Return (X, Y) of the center of cell containing provided text 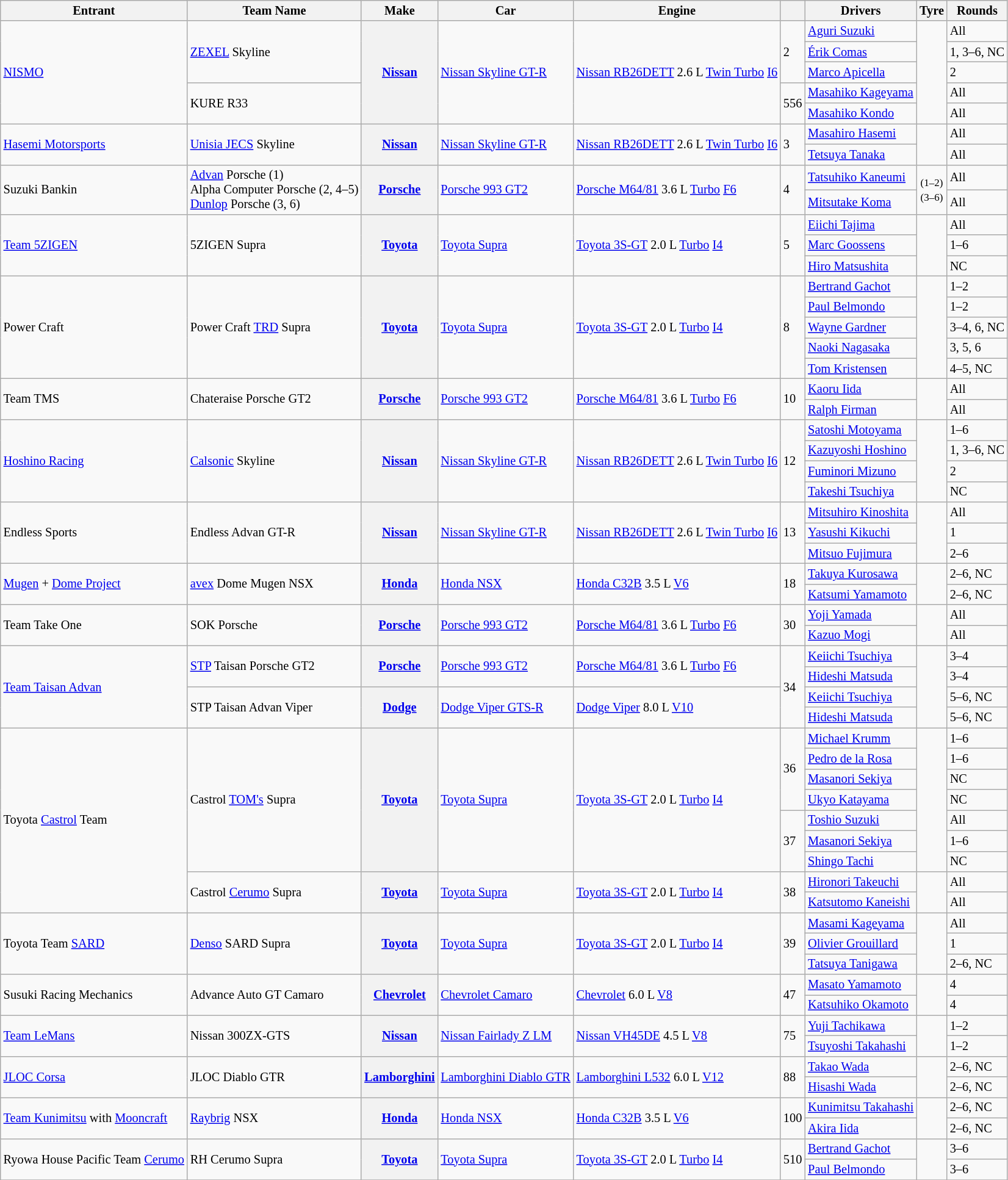
(1–2) (3–6) (932, 190)
Yasushi Kikuchi (860, 533)
Takeshi Tsuchiya (860, 492)
Team Kunimitsu with Mooncraft (94, 1118)
Toyota Team SARD (94, 943)
Kaoru Iida (860, 389)
Michael Krumm (860, 738)
Masahiko Kondo (860, 113)
Tetsuya Tanaka (860, 154)
Wayne Gardner (860, 328)
Masato Yamamoto (860, 985)
556 (793, 103)
Nissan VH45DE 4.5 L V8 (677, 1036)
47 (793, 995)
Denso SARD Supra (275, 943)
Mitsuhiro Kinoshita (860, 512)
Dodge Viper GTS-R (506, 707)
Tyre (932, 10)
Takao Wada (860, 1067)
2–6 (977, 553)
Tsuyoshi Takahashi (860, 1046)
3–4, 6, NC (977, 328)
10 (793, 399)
RH Cerumo Supra (275, 1159)
STP Taisan Porsche GT2 (275, 666)
SOK Porsche (275, 625)
Kunimitsu Takahashi (860, 1107)
Make (399, 10)
Lamborghini L532 6.0 L V12 (677, 1076)
Yuji Tachikawa (860, 1026)
Mitsutake Koma (860, 201)
Yoji Yamada (860, 615)
Marco Apicella (860, 72)
Katsuhiko Okamoto (860, 1005)
Raybrig NSX (275, 1118)
Pedro de la Rosa (860, 758)
Endless Advan GT-R (275, 532)
Katsumi Yamamoto (860, 594)
Olivier Grouillard (860, 943)
3 (793, 144)
Mitsuo Fujimura (860, 553)
Hoshino Racing (94, 461)
Dodge (399, 707)
Team TMS (94, 399)
Team Taisan Advan (94, 687)
Satoshi Motoyama (860, 430)
Susuki Racing Mechanics (94, 995)
Kazuyoshi Hoshino (860, 450)
75 (793, 1036)
Team Take One (94, 625)
Masami Kageyama (860, 923)
JLOC Corsa (94, 1076)
Drivers (860, 10)
Chevrolet Camaro (506, 995)
Toshio Suzuki (860, 820)
5ZIGEN Supra (275, 245)
Lamborghini Diablo GTR (506, 1076)
Car (506, 10)
510 (793, 1159)
Nissan Fairlady Z LM (506, 1036)
Hiro Matsushita (860, 266)
Mugen + Dome Project (94, 583)
Hisashi Wada (860, 1087)
4–5, NC (977, 369)
Masahiko Kageyama (860, 93)
Unisia JECS Skyline (275, 144)
Advan Porsche (1)Alpha Computer Porsche (2, 4–5)Dunlop Porsche (3, 6) (275, 190)
Kazuo Mogi (860, 635)
avex Dome Mugen NSX (275, 583)
NISMO (94, 72)
Marc Goossens (860, 245)
Dodge Viper 8.0 L V10 (677, 707)
Aguri Suzuki (860, 31)
Calsonic Skyline (275, 461)
Ryowa House Pacific Team Cerumo (94, 1159)
100 (793, 1118)
Eiichi Tajima (860, 225)
Naoki Nagasaka (860, 348)
Ukyo Katayama (860, 800)
38 (793, 892)
18 (793, 583)
Tom Kristensen (860, 369)
Castrol TOM's Supra (275, 800)
Team 5ZIGEN (94, 245)
39 (793, 943)
Ralph Firman (860, 409)
34 (793, 687)
Engine (677, 10)
Team Name (275, 10)
36 (793, 769)
Akira Iida (860, 1128)
Hasemi Motorsports (94, 144)
13 (793, 532)
Chevrolet 6.0 L V8 (677, 995)
Katsutomo Kaneishi (860, 902)
Chateraise Porsche GT2 (275, 399)
3, 5, 6 (977, 348)
Masahiro Hasemi (860, 134)
8 (793, 327)
88 (793, 1076)
Rounds (977, 10)
Suzuki Bankin (94, 190)
Shingo Tachi (860, 862)
JLOC Diablo GTR (275, 1076)
Power Craft (94, 327)
Nissan 300ZX-GTS (275, 1036)
Takuya Kurosawa (860, 574)
37 (793, 841)
STP Taisan Advan Viper (275, 707)
Toyota Castrol Team (94, 820)
ZEXEL Skyline (275, 51)
12 (793, 461)
Castrol Cerumo Supra (275, 892)
Chevrolet (399, 995)
Lamborghini (399, 1076)
Team LeMans (94, 1036)
Power Craft TRD Supra (275, 327)
Érik Comas (860, 52)
Endless Sports (94, 532)
Tatsuya Tanigawa (860, 964)
Fuminori Mizuno (860, 471)
Entrant (94, 10)
Hironori Takeuchi (860, 882)
Tatsuhiko Kaneumi (860, 177)
5 (793, 245)
KURE R33 (275, 103)
Advance Auto GT Camaro (275, 995)
30 (793, 625)
